Return the [x, y] coordinate for the center point of the cell that contains the specified text.  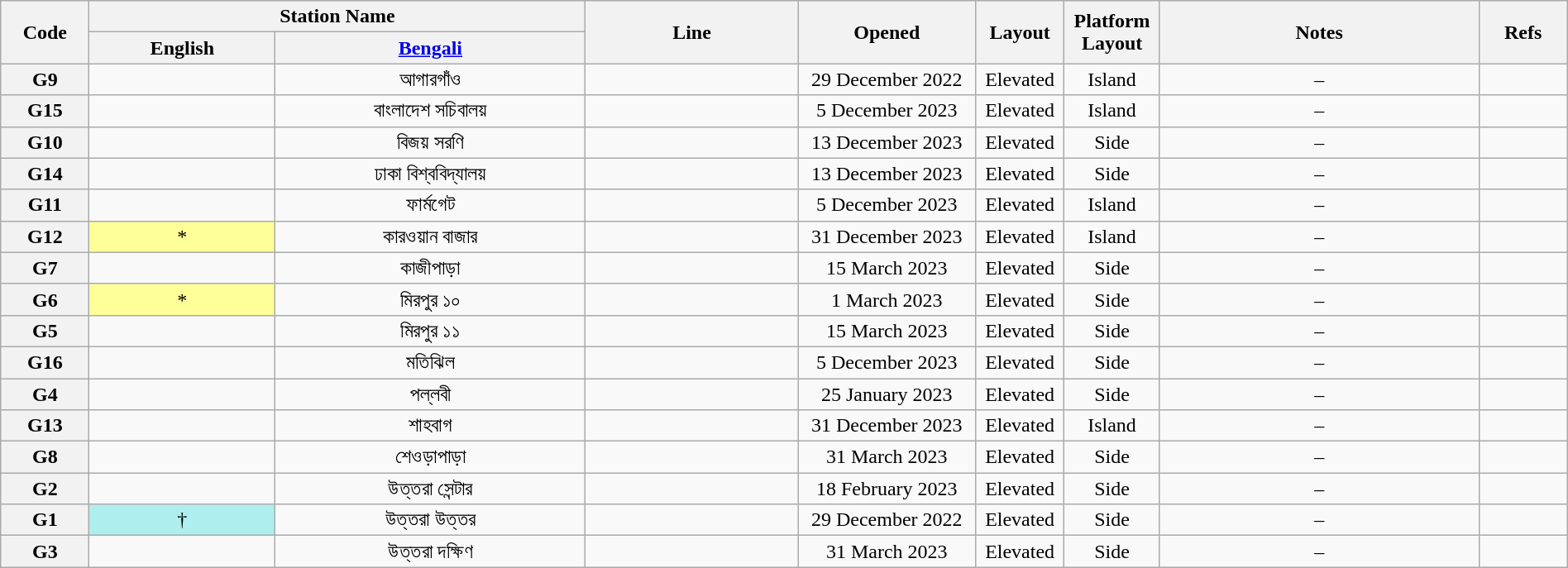
Layout [1019, 32]
Station Name [337, 17]
Code [45, 32]
† [182, 520]
Platform Layout [1111, 32]
G10 [45, 142]
বাংলাদেশ সচিবালয় [430, 111]
G6 [45, 299]
25 January 2023 [887, 394]
Notes [1319, 32]
উত্তরা সেন্টার [430, 489]
উত্তরা উত্তর [430, 520]
18 February 2023 [887, 489]
Line [691, 32]
ফার্মগেট [430, 205]
মতিঝিল [430, 362]
Refs [1523, 32]
G2 [45, 489]
G4 [45, 394]
G3 [45, 551]
উত্তরা দক্ষিণ [430, 551]
G12 [45, 236]
বিজয় সরণি [430, 142]
G16 [45, 362]
1 March 2023 [887, 299]
আগারগাঁও [430, 79]
G9 [45, 79]
G15 [45, 111]
G11 [45, 205]
মিরপুর ১১ [430, 331]
শেওড়াপাড়া [430, 457]
মিরপুর ১০ [430, 299]
কাজীপাড়া [430, 268]
Bengali [430, 48]
G7 [45, 268]
English [182, 48]
শাহবাগ [430, 426]
পল্লবী [430, 394]
G14 [45, 174]
কারওয়ান বাজার [430, 236]
G1 [45, 520]
G13 [45, 426]
G5 [45, 331]
ঢাকা বিশ্ববিদ্যালয় [430, 174]
G8 [45, 457]
Opened [887, 32]
